Search for the cell housing the specified text and yield its [X, Y] center coordinate. 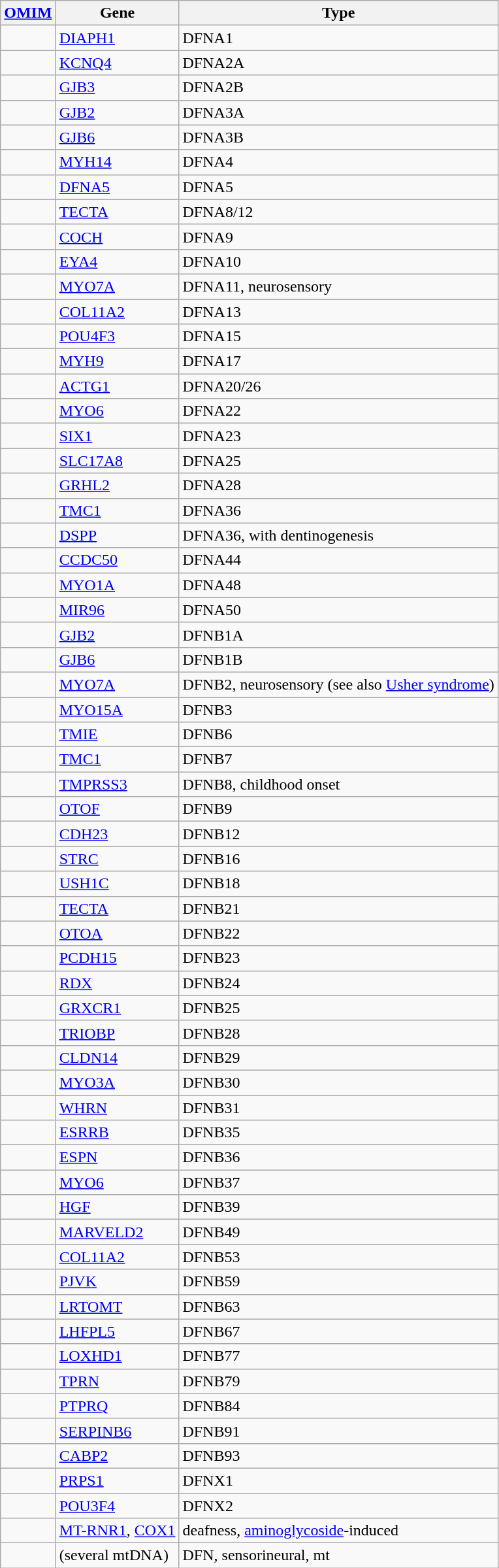
DFNB35 [338, 1133]
deafness, aminoglycoside-induced [338, 1531]
Gene [118, 13]
LOXHD1 [118, 1356]
ESPN [118, 1158]
DFNB91 [338, 1431]
DFNA20/26 [338, 386]
CLDN14 [118, 1058]
DFNB84 [338, 1406]
STRC [118, 859]
CABP2 [118, 1456]
DFNA15 [338, 337]
DFNB67 [338, 1331]
DFNX1 [338, 1480]
DFNA23 [338, 436]
TMIE [118, 735]
DFNA3B [338, 137]
DFNB29 [338, 1058]
DFNB2, neurosensory (see also Usher syndrome) [338, 684]
DFNB31 [338, 1108]
DSPP [118, 535]
CCDC50 [118, 560]
DFNA4 [338, 162]
EYA4 [118, 261]
DFNA36 [338, 510]
DFN, sensorineural, mt [338, 1556]
DFNB30 [338, 1082]
OTOA [118, 933]
MARVELD2 [118, 1232]
DFNA2B [338, 88]
ACTG1 [118, 386]
DFNB1B [338, 659]
DFNB59 [338, 1282]
COCH [118, 237]
DFNB7 [338, 759]
TMPRSS3 [118, 784]
MYO3A [118, 1082]
MT-RNR1, COX1 [118, 1531]
DFNB22 [338, 933]
WHRN [118, 1108]
DFNB6 [338, 735]
DFNB9 [338, 809]
(several mtDNA) [118, 1556]
DFNB93 [338, 1456]
PCDH15 [118, 958]
MIR96 [118, 610]
PJVK [118, 1282]
DFNB53 [338, 1257]
DFNB25 [338, 1008]
DFNA48 [338, 585]
DFNA13 [338, 312]
DFNA3A [338, 112]
DFNA9 [338, 237]
DFNA50 [338, 610]
Type [338, 13]
DIAPH1 [118, 38]
DFNB21 [338, 909]
DFNA36, with dentinogenesis [338, 535]
GRHL2 [118, 486]
DFNA11, neurosensory [338, 286]
DFNB3 [338, 709]
RDX [118, 983]
MYH14 [118, 162]
DFNA1 [338, 38]
DFNB79 [338, 1381]
DFNA44 [338, 560]
DFNA25 [338, 461]
DFNA28 [338, 486]
DFNB23 [338, 958]
OMIM [28, 13]
POU4F3 [118, 337]
CDH23 [118, 834]
KCNQ4 [118, 63]
USH1C [118, 884]
PRPS1 [118, 1480]
DFNB12 [338, 834]
DFNB39 [338, 1207]
TPRN [118, 1381]
DFNB8, childhood onset [338, 784]
DFNA2A [338, 63]
SIX1 [118, 436]
DFNB16 [338, 859]
DFNB18 [338, 884]
MYH9 [118, 361]
SLC17A8 [118, 461]
DFNB49 [338, 1232]
POU3F4 [118, 1505]
DFNA22 [338, 411]
DFNA8/12 [338, 212]
DFNB24 [338, 983]
DFNX2 [338, 1505]
ESRRB [118, 1133]
GJB3 [118, 88]
LRTOMT [118, 1307]
DFNB28 [338, 1033]
SERPINB6 [118, 1431]
DFNB36 [338, 1158]
MYO1A [118, 585]
DFNA17 [338, 361]
LHFPL5 [118, 1331]
GRXCR1 [118, 1008]
DFNA10 [338, 261]
DFNB77 [338, 1356]
HGF [118, 1207]
PTPRQ [118, 1406]
OTOF [118, 809]
MYO15A [118, 709]
DFNB37 [338, 1182]
DFNB1A [338, 635]
TRIOBP [118, 1033]
DFNB63 [338, 1307]
